Return the [X, Y] coordinate for the center point of the cell that contains the specified text.  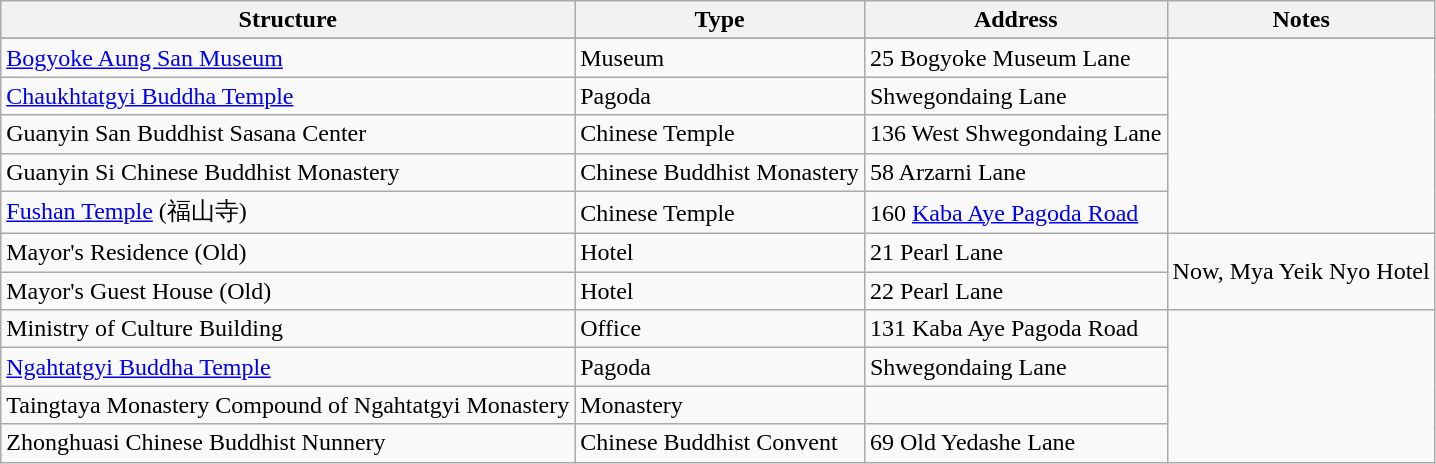
136 West Shwegondaing Lane [1016, 134]
Guanyin San Buddhist Sasana Center [288, 134]
Chinese Buddhist Convent [720, 443]
Chinese Buddhist Monastery [720, 172]
Guanyin Si Chinese Buddhist Monastery [288, 172]
Chaukhtatgyi Buddha Temple [288, 96]
Monastery [720, 405]
Ngahtatgyi Buddha Temple [288, 367]
25 Bogyoke Museum Lane [1016, 58]
Mayor's Guest House (Old) [288, 291]
Museum [720, 58]
Notes [1301, 20]
Ministry of Culture Building [288, 329]
Office [720, 329]
Bogyoke Aung San Museum [288, 58]
Now, Mya Yeik Nyo Hotel [1301, 272]
Structure [288, 20]
Address [1016, 20]
Taingtaya Monastery Compound of Ngahtatgyi Monastery [288, 405]
69 Old Yedashe Lane [1016, 443]
160 Kaba Aye Pagoda Road [1016, 212]
21 Pearl Lane [1016, 253]
Type [720, 20]
Zhonghuasi Chinese Buddhist Nunnery [288, 443]
58 Arzarni Lane [1016, 172]
131 Kaba Aye Pagoda Road [1016, 329]
Fushan Temple (福山寺) [288, 212]
Mayor's Residence (Old) [288, 253]
22 Pearl Lane [1016, 291]
